Provide the (x, y) coordinate of the cell's center where the given text is located.  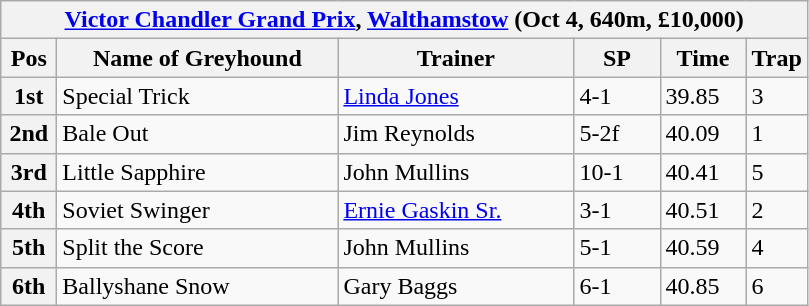
Trap (776, 58)
3rd (29, 172)
Victor Chandler Grand Prix, Walthamstow (Oct 4, 640m, £10,000) (404, 20)
40.41 (703, 172)
Ernie Gaskin Sr. (456, 210)
4th (29, 210)
4-1 (617, 96)
40.85 (703, 286)
6-1 (617, 286)
Special Trick (198, 96)
2 (776, 210)
Pos (29, 58)
3 (776, 96)
10-1 (617, 172)
6th (29, 286)
39.85 (703, 96)
Linda Jones (456, 96)
Ballyshane Snow (198, 286)
40.51 (703, 210)
5th (29, 248)
Bale Out (198, 134)
5-2f (617, 134)
4 (776, 248)
40.59 (703, 248)
Split the Score (198, 248)
Jim Reynolds (456, 134)
Trainer (456, 58)
Soviet Swinger (198, 210)
Little Sapphire (198, 172)
1st (29, 96)
1 (776, 134)
5-1 (617, 248)
SP (617, 58)
2nd (29, 134)
Gary Baggs (456, 286)
Time (703, 58)
5 (776, 172)
40.09 (703, 134)
Name of Greyhound (198, 58)
6 (776, 286)
3-1 (617, 210)
